Scan for the cell matching the given text and deliver its [X, Y] coordinate at center. 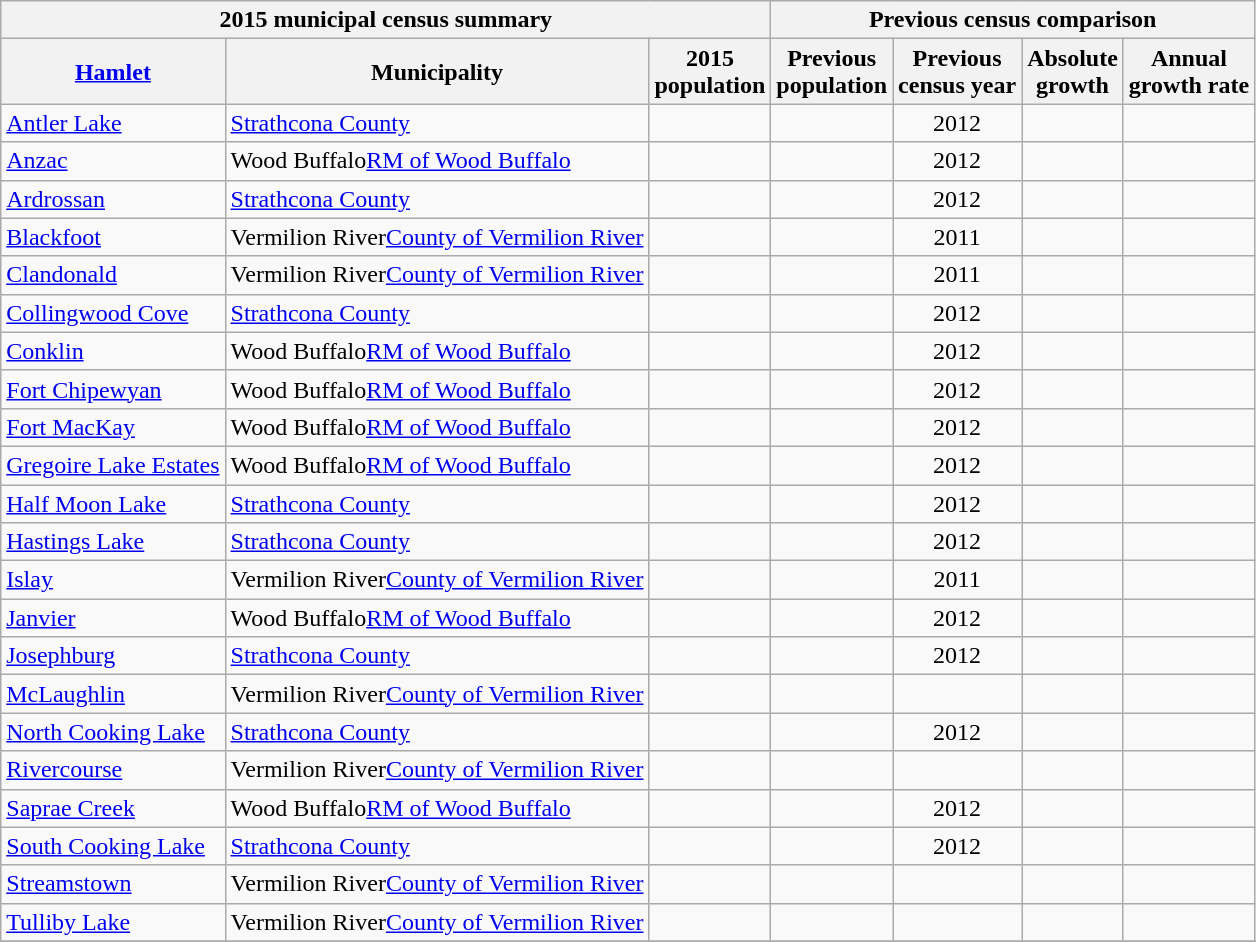
Rivercourse [113, 770]
Ardrossan [113, 199]
Municipality [437, 72]
McLaughlin [113, 694]
Anzac [113, 161]
Hastings Lake [113, 542]
Previouspopulation [832, 72]
2015population [710, 72]
Josephburg [113, 656]
Islay [113, 580]
Fort Chipewyan [113, 389]
Previous census comparison [1013, 20]
2015 municipal census summary [386, 20]
Tulliby Lake [113, 922]
Absolutegrowth [1073, 72]
Previouscensus year [958, 72]
Half Moon Lake [113, 503]
Streamstown [113, 884]
Antler Lake [113, 123]
Gregoire Lake Estates [113, 465]
Saprae Creek [113, 808]
Blackfoot [113, 237]
Conklin [113, 351]
North Cooking Lake [113, 732]
Fort MacKay [113, 427]
Janvier [113, 618]
Collingwood Cove [113, 313]
Hamlet [113, 72]
Annualgrowth rate [1188, 72]
South Cooking Lake [113, 846]
Clandonald [113, 275]
